Scan for the cell matching the given text and deliver its (x, y) coordinate at center. 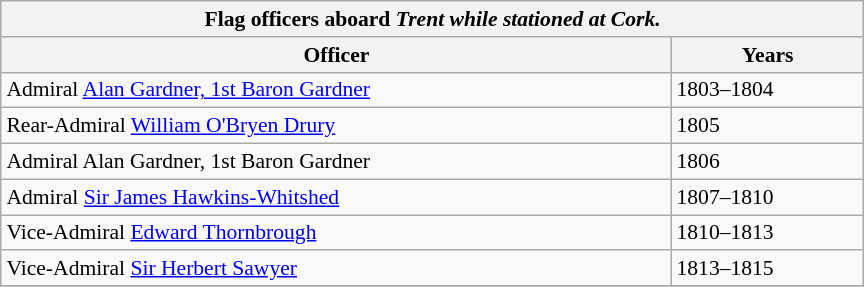
Vice-Admiral Sir Herbert Sawyer (336, 269)
Years (767, 55)
Admiral Sir James Hawkins-Whitshed (336, 197)
1813–1815 (767, 269)
1805 (767, 126)
1803–1804 (767, 90)
1806 (767, 162)
Officer (336, 55)
Flag officers aboard Trent while stationed at Cork. (432, 19)
Rear-Admiral William O'Bryen Drury (336, 126)
1810–1813 (767, 233)
1807–1810 (767, 197)
Vice-Admiral Edward Thornbrough (336, 233)
